Return the [X, Y] coordinate for the center point of the cell that contains the specified text.  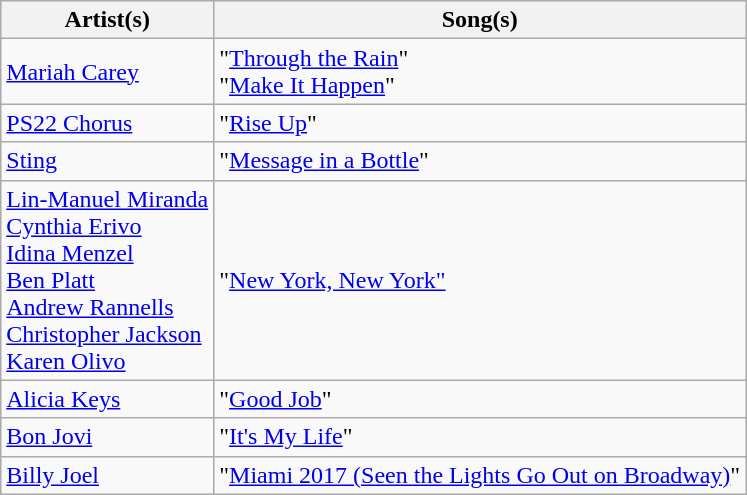
"Through the Rain""Make It Happen" [480, 72]
Mariah Carey [108, 72]
Lin-Manuel MirandaCynthia ErivoIdina MenzelBen PlattAndrew RannellsChristopher JacksonKaren Olivo [108, 280]
PS22 Chorus [108, 123]
"Rise Up" [480, 123]
Song(s) [480, 20]
Sting [108, 161]
Alicia Keys [108, 399]
"Miami 2017 (Seen the Lights Go Out on Broadway)" [480, 475]
"Good Job" [480, 399]
Bon Jovi [108, 437]
Artist(s) [108, 20]
Billy Joel [108, 475]
"Message in a Bottle" [480, 161]
"It's My Life" [480, 437]
"New York, New York" [480, 280]
